Scan for the cell matching the given text and deliver its [X, Y] coordinate at center. 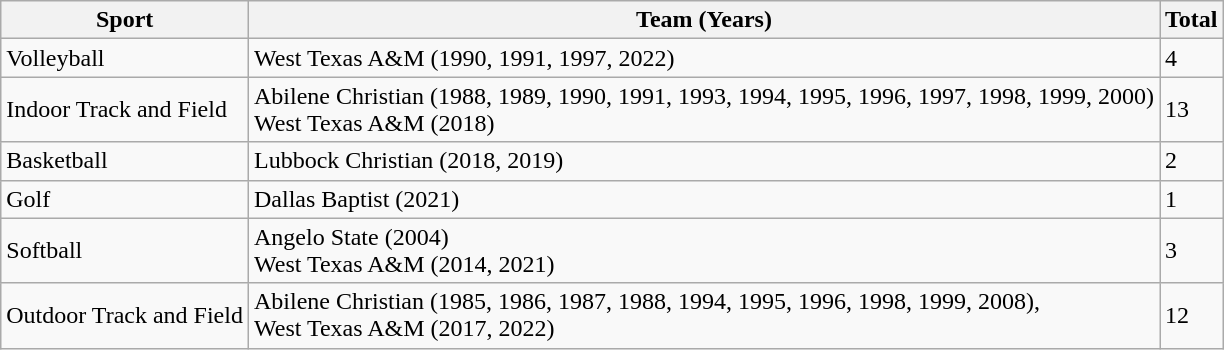
12 [1192, 316]
3 [1192, 250]
Dallas Baptist (2021) [704, 199]
Basketball [125, 161]
Team (Years) [704, 20]
Softball [125, 250]
Sport [125, 20]
2 [1192, 161]
Abilene Christian (1988, 1989, 1990, 1991, 1993, 1994, 1995, 1996, 1997, 1998, 1999, 2000) West Texas A&M (2018) [704, 110]
Angelo State (2004) West Texas A&M (2014, 2021) [704, 250]
1 [1192, 199]
Volleyball [125, 58]
Outdoor Track and Field [125, 316]
13 [1192, 110]
Lubbock Christian (2018, 2019) [704, 161]
4 [1192, 58]
Abilene Christian (1985, 1986, 1987, 1988, 1994, 1995, 1996, 1998, 1999, 2008), West Texas A&M (2017, 2022) [704, 316]
Total [1192, 20]
Golf [125, 199]
Indoor Track and Field [125, 110]
West Texas A&M (1990, 1991, 1997, 2022) [704, 58]
